Identify which cell holds the provided text, then report its (X, Y) central coordinate. 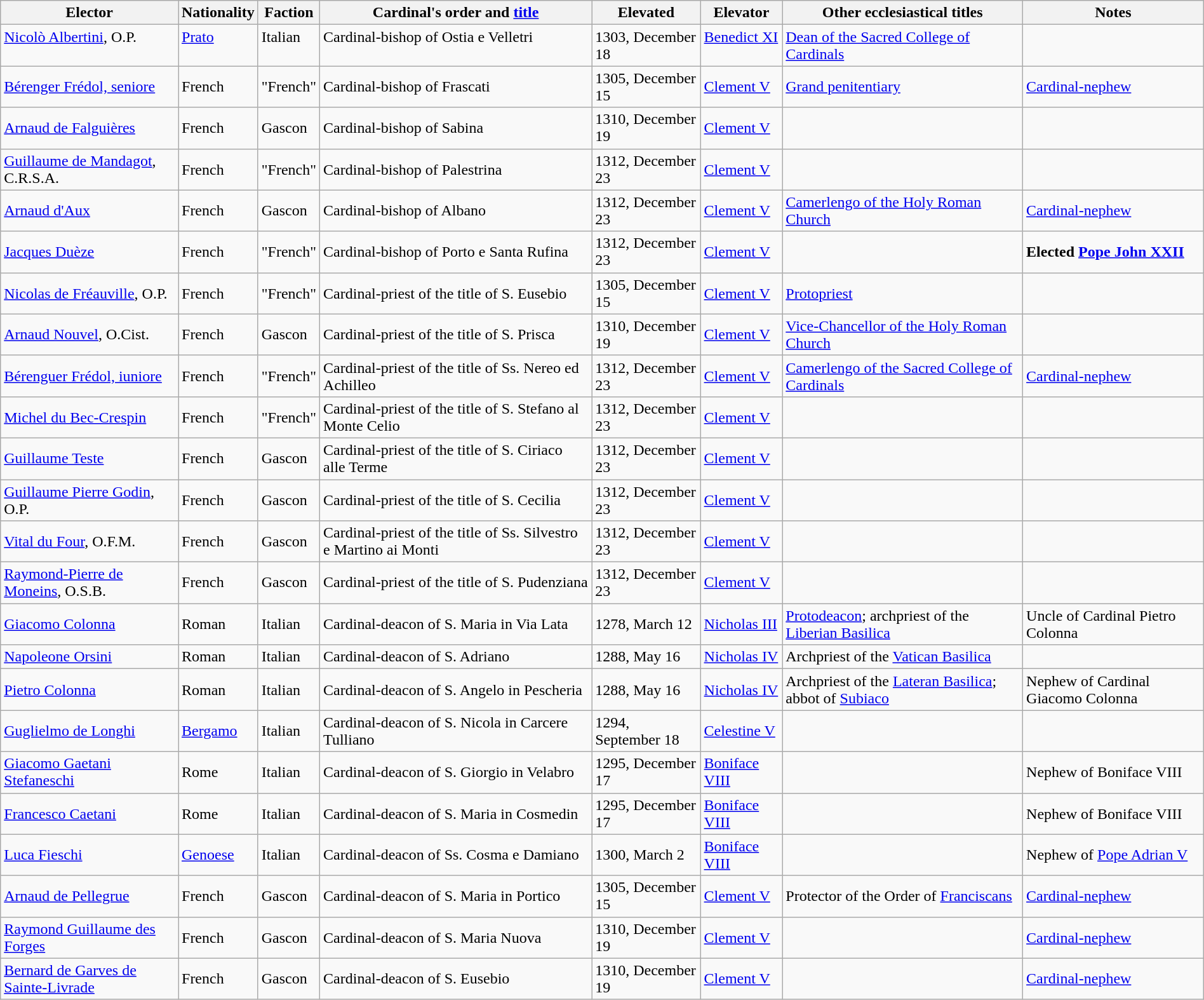
1278, March 12 (646, 624)
Cardinal-deacon of S. Maria in Via Lata (456, 624)
Cardinal-bishop of Palestrina (456, 169)
Raymond Guillaume des Forges (90, 938)
Uncle of Cardinal Pietro Colonna (1114, 624)
Francesco Caetani (90, 813)
Bergamo (218, 731)
Vice-Chancellor of the Holy Roman Church (903, 334)
Dean of the Sacred College of Cardinals (903, 46)
Cardinal-deacon of S. Giorgio in Velabro (456, 773)
Cardinal-deacon of S. Maria in Cosmedin (456, 813)
Napoleone Orsini (90, 657)
Michel du Bec-Crespin (90, 417)
Benedict XI (742, 46)
Nephew of Cardinal Giacomo Colonna (1114, 690)
Notes (1114, 13)
Camerlengo of the Holy Roman Church (903, 211)
Nicolò Albertini, O.P. (90, 46)
Guillaume de Mandagot, C.R.S.A. (90, 169)
Archpriest of the Vatican Basilica (903, 657)
Cardinal-deacon of S. Maria in Portico (456, 896)
Vital du Four, O.F.M. (90, 541)
1303, December 18 (646, 46)
Elevator (742, 13)
Arnaud de Pellegrue (90, 896)
Luca Fieschi (90, 855)
Cardinal-bishop of Albano (456, 211)
Giacomo Gaetani Stefaneschi (90, 773)
Elector (90, 13)
Protodeacon; archpriest of the Liberian Basilica (903, 624)
Bernard de Garves de Sainte-Livrade (90, 978)
Cardinal's order and title (456, 13)
Cardinal-priest of the title of S. Ciriaco alle Terme (456, 459)
Guillaume Teste (90, 459)
Giacomo Colonna (90, 624)
Nicolas de Fréauville, O.P. (90, 294)
Cardinal-bishop of Porto e Santa Rufina (456, 252)
Cardinal-deacon of S. Angelo in Pescheria (456, 690)
Jacques Duèze (90, 252)
1300, March 2 (646, 855)
Cardinal-deacon of S. Maria Nuova (456, 938)
Arnaud d'Aux (90, 211)
Pietro Colonna (90, 690)
Other ecclesiastical titles (903, 13)
Cardinal-deacon of Ss. Cosma e Damiano (456, 855)
Nephew of Pope Adrian V (1114, 855)
Elected Pope John XXII (1114, 252)
Genoese (218, 855)
Grand penitentiary (903, 86)
Cardinal-priest of the title of S. Prisca (456, 334)
Cardinal-deacon of S. Adriano (456, 657)
Cardinal-bishop of Ostia e Velletri (456, 46)
Arnaud de Falguières (90, 128)
Cardinal-bishop of Sabina (456, 128)
Prato (218, 46)
Guillaume Pierre Godin, O.P. (90, 499)
Cardinal-bishop of Frascati (456, 86)
Cardinal-priest of the title of Ss. Nereo ed Achilleo (456, 376)
1294, September 18 (646, 731)
Faction (288, 13)
Raymond-Pierre de Moneins, O.S.B. (90, 583)
Guglielmo de Longhi (90, 731)
Elevated (646, 13)
Cardinal-priest of the title of S. Pudenziana (456, 583)
Bérenguer Frédol, iuniore (90, 376)
Archpriest of the Lateran Basilica; abbot of Subiaco (903, 690)
Cardinal-priest of the title of S. Stefano al Monte Celio (456, 417)
Cardinal-priest of the title of S. Eusebio (456, 294)
Cardinal-deacon of S. Eusebio (456, 978)
Cardinal-deacon of S. Nicola in Carcere Tulliano (456, 731)
Bérenger Frédol, seniore (90, 86)
Protector of the Order of Franciscans (903, 896)
Camerlengo of the Sacred College of Cardinals (903, 376)
Cardinal-priest of the title of Ss. Silvestro e Martino ai Monti (456, 541)
Protopriest (903, 294)
Cardinal-priest of the title of S. Cecilia (456, 499)
Nationality (218, 13)
Celestine V (742, 731)
Arnaud Nouvel, O.Cist. (90, 334)
Nicholas III (742, 624)
